Search for the cell housing the specified text and yield its (x, y) center coordinate. 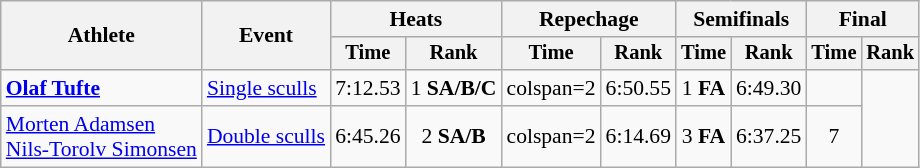
6:14.69 (638, 136)
Athlete (102, 36)
6:50.55 (638, 88)
6:37.25 (768, 136)
3 FA (704, 136)
6:45.26 (368, 136)
Double sculls (266, 136)
Heats (416, 19)
Morten AdamsenNils-Torolv Simonsen (102, 136)
1 SA/B/C (454, 88)
Repechage (588, 19)
Single sculls (266, 88)
Semifinals (741, 19)
1 FA (704, 88)
Olaf Tufte (102, 88)
2 SA/B (454, 136)
Final (862, 19)
7:12.53 (368, 88)
7 (834, 136)
6:49.30 (768, 88)
Event (266, 36)
